Scan for the cell matching the given text and deliver its [x, y] coordinate at center. 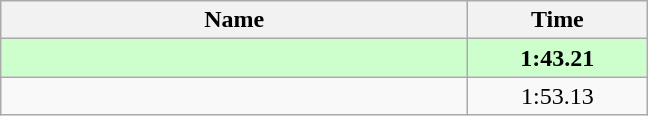
Name [234, 20]
1:53.13 [558, 96]
Time [558, 20]
1:43.21 [558, 58]
